Detect which cell encompasses the target text, then output its [X, Y] center coordinate. 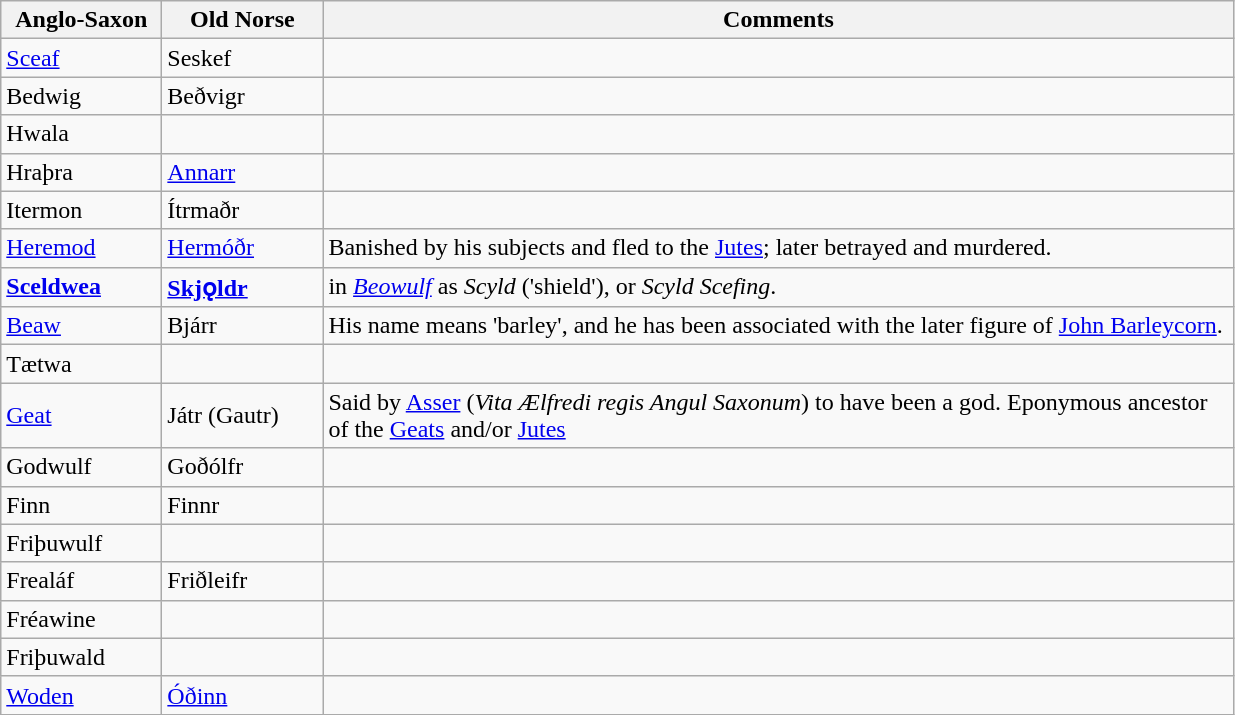
Hraþra [82, 172]
Hwala [82, 134]
Skjǫldr [242, 287]
Finn [82, 505]
Óðinn [242, 695]
Anglo-Saxon [82, 20]
Annarr [242, 172]
in Beowulf as Scyld ('shield'), or Scyld Scefing. [778, 287]
Godwulf [82, 467]
Sceldwea [82, 287]
Játr (Gautr) [242, 416]
Fréawine [82, 619]
Old Norse [242, 20]
Comments [778, 20]
Heremod [82, 248]
Beaw [82, 326]
Beðvigr [242, 96]
Bedwig [82, 96]
Banished by his subjects and fled to the Jutes; later betrayed and murdered. [778, 248]
Geat [82, 416]
Seskef [242, 58]
His name means 'barley', and he has been associated with the later figure of John Barleycorn. [778, 326]
Friðleifr [242, 581]
Friþuwald [82, 657]
Ítrmaðr [242, 210]
Friþuwulf [82, 543]
Goðólfr [242, 467]
Frealáf [82, 581]
Tætwa [82, 364]
Hermóðr [242, 248]
Sceaf [82, 58]
Said by Asser (Vita Ælfredi regis Angul Saxonum) to have been a god. Eponymous ancestor of the Geats and/or Jutes [778, 416]
Finnr [242, 505]
Bjárr [242, 326]
Itermon [82, 210]
Woden [82, 695]
